Scan for the cell matching the given text and deliver its [x, y] coordinate at center. 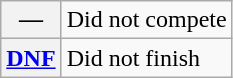
Did not compete [146, 20]
DNF [31, 58]
— [31, 20]
Did not finish [146, 58]
